Determine the [X, Y] coordinate at the center of the cell enclosing the given text.  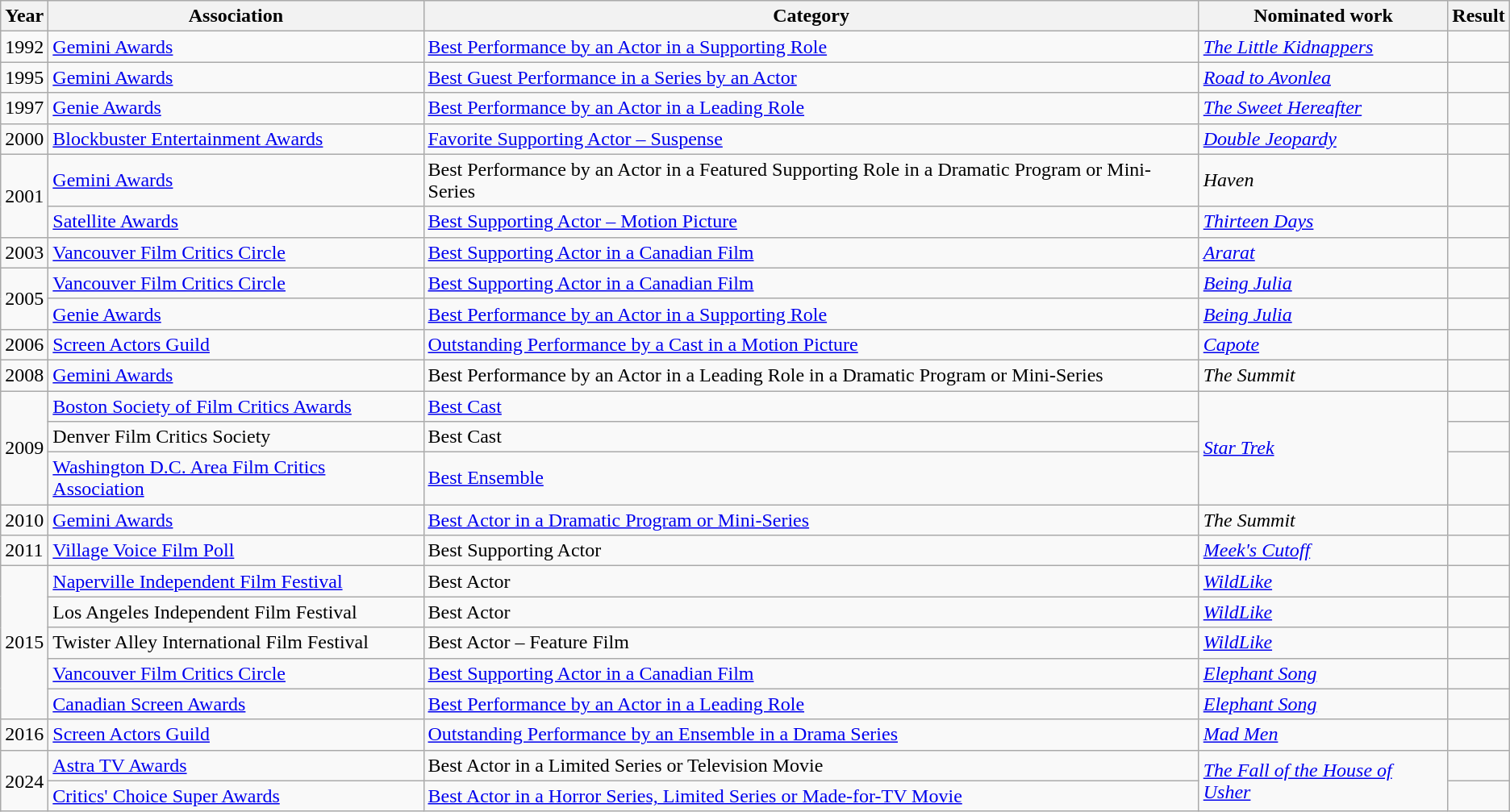
The Little Kidnappers [1323, 47]
Denver Film Critics Society [236, 437]
2009 [24, 447]
Satellite Awards [236, 222]
1992 [24, 47]
2024 [24, 781]
Critics' Choice Super Awards [236, 796]
Best Actor in a Limited Series or Television Movie [811, 765]
Best Actor in a Dramatic Program or Mini-Series [811, 520]
2015 [24, 643]
Road to Avonlea [1323, 77]
Twister Alley International Film Festival [236, 643]
Ararat [1323, 252]
Mad Men [1323, 735]
Year [24, 16]
Best Guest Performance in a Series by an Actor [811, 77]
Best Performance by an Actor in a Leading Role in a Dramatic Program or Mini-Series [811, 375]
Star Trek [1323, 447]
2003 [24, 252]
2000 [24, 139]
Los Angeles Independent Film Festival [236, 612]
2016 [24, 735]
Category [811, 16]
Best Actor in a Horror Series, Limited Series or Made-for-TV Movie [811, 796]
Best Supporting Actor – Motion Picture [811, 222]
Boston Society of Film Critics Awards [236, 406]
Best Supporting Actor [811, 551]
2011 [24, 551]
Naperville Independent Film Festival [236, 581]
Best Performance by an Actor in a Featured Supporting Role in a Dramatic Program or Mini-Series [811, 181]
Best Actor – Feature Film [811, 643]
Meek's Cutoff [1323, 551]
2008 [24, 375]
Favorite Supporting Actor – Suspense [811, 139]
1997 [24, 108]
Village Voice Film Poll [236, 551]
2005 [24, 298]
2010 [24, 520]
1995 [24, 77]
Outstanding Performance by a Cast in a Motion Picture [811, 344]
Double Jeopardy [1323, 139]
Haven [1323, 181]
Washington D.C. Area Film Critics Association [236, 479]
Nominated work [1323, 16]
Result [1479, 16]
2001 [24, 195]
Best Ensemble [811, 479]
2006 [24, 344]
The Fall of the House of Usher [1323, 781]
The Sweet Hereafter [1323, 108]
Thirteen Days [1323, 222]
Canadian Screen Awards [236, 704]
Capote [1323, 344]
Astra TV Awards [236, 765]
Blockbuster Entertainment Awards [236, 139]
Outstanding Performance by an Ensemble in a Drama Series [811, 735]
Association [236, 16]
